Return (X, Y) of the center of cell containing provided text 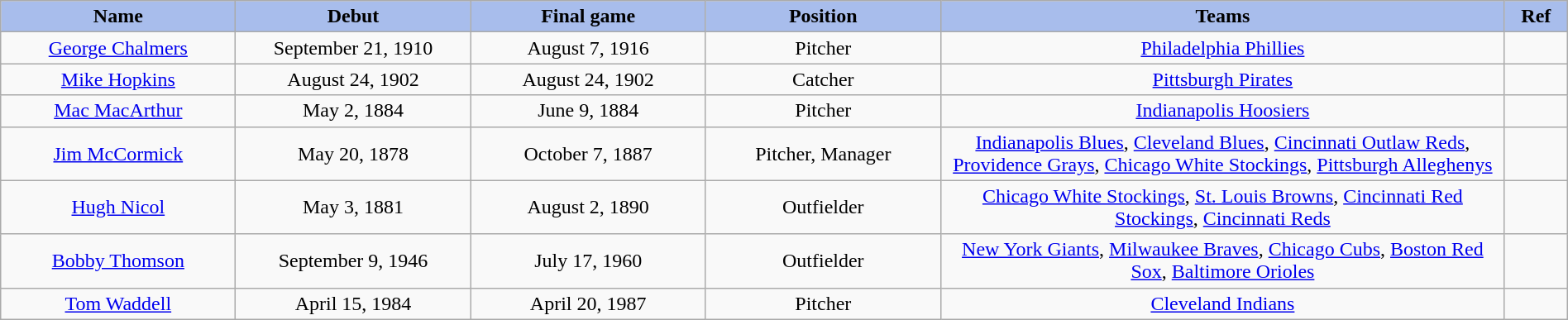
May 3, 1881 (353, 207)
September 21, 1910 (353, 48)
Indianapolis Hoosiers (1222, 111)
Mac MacArthur (118, 111)
Pittsburgh Pirates (1222, 79)
October 7, 1887 (588, 154)
George Chalmers (118, 48)
Ref (1536, 17)
September 9, 1946 (353, 261)
Philadelphia Phillies (1222, 48)
Jim McCormick (118, 154)
Position (823, 17)
Hugh Nicol (118, 207)
Indianapolis Blues, Cleveland Blues, Cincinnati Outlaw Reds, Providence Grays, Chicago White Stockings, Pittsburgh Alleghenys (1222, 154)
Name (118, 17)
August 7, 1916 (588, 48)
June 9, 1884 (588, 111)
Pitcher, Manager (823, 154)
August 2, 1890 (588, 207)
Debut (353, 17)
April 20, 1987 (588, 303)
April 15, 1984 (353, 303)
Cleveland Indians (1222, 303)
May 20, 1878 (353, 154)
May 2, 1884 (353, 111)
Tom Waddell (118, 303)
July 17, 1960 (588, 261)
Final game (588, 17)
Chicago White Stockings, St. Louis Browns, Cincinnati Red Stockings, Cincinnati Reds (1222, 207)
Bobby Thomson (118, 261)
Catcher (823, 79)
Mike Hopkins (118, 79)
Teams (1222, 17)
New York Giants, Milwaukee Braves, Chicago Cubs, Boston Red Sox, Baltimore Orioles (1222, 261)
